Return the [x, y] coordinate for the center point of the cell that contains the specified text.  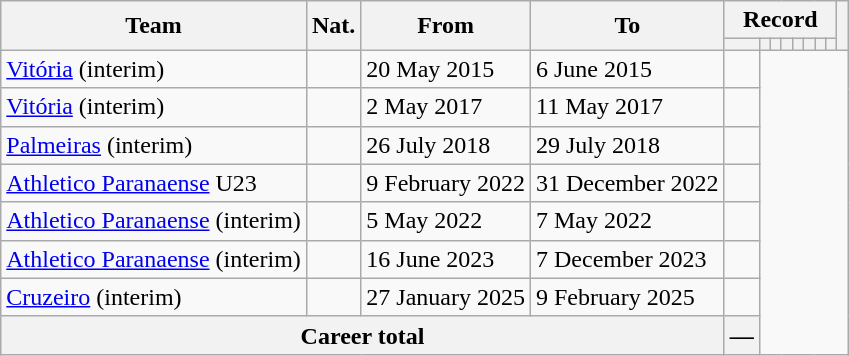
From [446, 26]
Career total [362, 335]
Record [780, 20]
Athletico Paranaense U23 [154, 183]
11 May 2017 [627, 107]
20 May 2015 [446, 69]
27 January 2025 [446, 297]
5 May 2022 [446, 221]
29 July 2018 [627, 145]
9 February 2025 [627, 297]
9 February 2022 [446, 183]
Cruzeiro (interim) [154, 297]
Nat. [333, 26]
7 May 2022 [627, 221]
6 June 2015 [627, 69]
7 December 2023 [627, 259]
31 December 2022 [627, 183]
16 June 2023 [446, 259]
— [742, 335]
26 July 2018 [446, 145]
To [627, 26]
Palmeiras (interim) [154, 145]
Team [154, 26]
2 May 2017 [446, 107]
